Identify which cell holds the provided text, then report its (x, y) central coordinate. 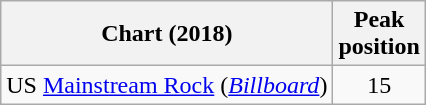
Peakposition (379, 34)
US Mainstream Rock (Billboard) (167, 85)
15 (379, 85)
Chart (2018) (167, 34)
